Scan for the cell matching the given text and deliver its (X, Y) coordinate at center. 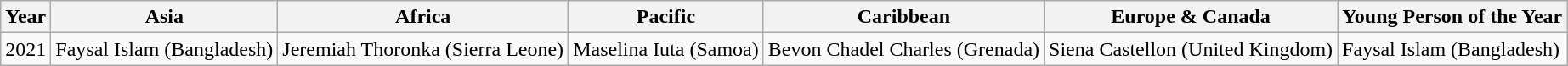
Pacific (666, 17)
2021 (25, 49)
Year (25, 17)
Africa (423, 17)
Siena Castellon (United Kingdom) (1192, 49)
Jeremiah Thoronka (Sierra Leone) (423, 49)
Europe & Canada (1192, 17)
Young Person of the Year (1452, 17)
Caribbean (903, 17)
Bevon Chadel Charles (Grenada) (903, 49)
Asia (165, 17)
Maselina Iuta (Samoa) (666, 49)
